Return the [X, Y] coordinate for the center point of the cell that contains the specified text.  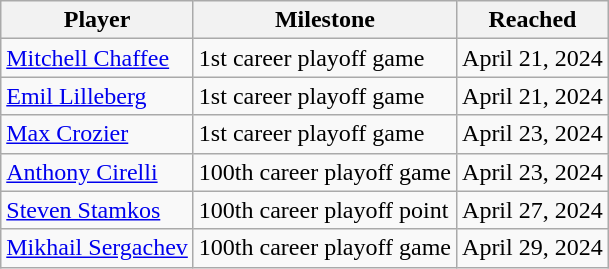
Milestone [324, 20]
Emil Lilleberg [98, 96]
Steven Stamkos [98, 210]
Mikhail Sergachev [98, 248]
100th career playoff point [324, 210]
Reached [533, 20]
Max Crozier [98, 134]
Anthony Cirelli [98, 172]
Mitchell Chaffee [98, 58]
April 27, 2024 [533, 210]
Player [98, 20]
April 29, 2024 [533, 248]
